Scan for the cell matching the given text and deliver its (x, y) coordinate at center. 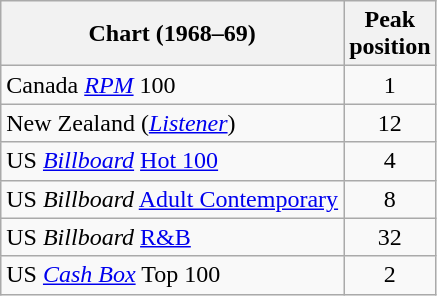
US Cash Box Top 100 (172, 275)
4 (390, 161)
Chart (1968–69) (172, 34)
US Billboard Adult Contemporary (172, 199)
Peakposition (390, 34)
US Billboard R&B (172, 237)
8 (390, 199)
32 (390, 237)
New Zealand (Listener) (172, 123)
US Billboard Hot 100 (172, 161)
Canada RPM 100 (172, 85)
1 (390, 85)
2 (390, 275)
12 (390, 123)
